Capture the cell that displays the provided text and extract its (x, y) central coordinate. 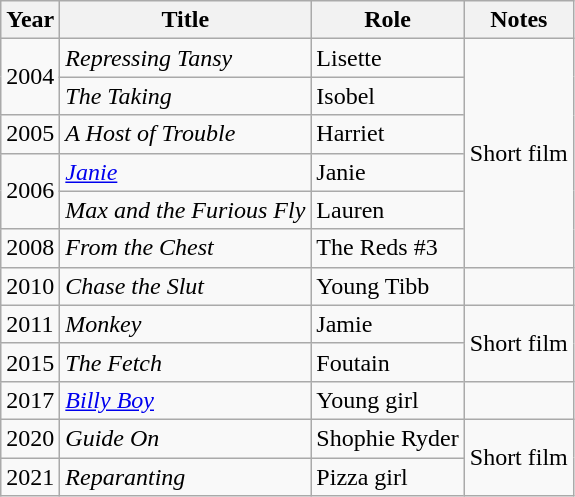
Shophie Ryder (388, 438)
Harriet (388, 134)
2004 (30, 77)
2005 (30, 134)
A Host of Trouble (186, 134)
Young Tibb (388, 286)
The Reds #3 (388, 248)
Lisette (388, 58)
2021 (30, 477)
Lauren (388, 210)
Max and the Furious Fly (186, 210)
Guide On (186, 438)
2010 (30, 286)
Jamie (388, 324)
2006 (30, 191)
Billy Boy (186, 400)
Title (186, 20)
Monkey (186, 324)
Reparanting (186, 477)
Pizza girl (388, 477)
Year (30, 20)
Isobel (388, 96)
Notes (518, 20)
The Fetch (186, 362)
2015 (30, 362)
The Taking (186, 96)
Repressing Tansy (186, 58)
2008 (30, 248)
Chase the Slut (186, 286)
2011 (30, 324)
2017 (30, 400)
Foutain (388, 362)
2020 (30, 438)
Young girl (388, 400)
Role (388, 20)
From the Chest (186, 248)
